Detect which cell encompasses the target text, then output its [x, y] center coordinate. 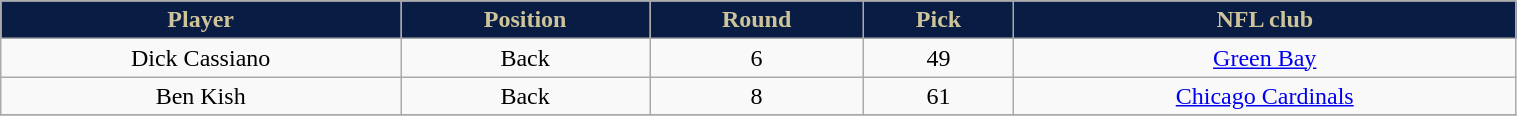
Dick Cassiano [201, 58]
49 [939, 58]
Ben Kish [201, 96]
Pick [939, 20]
Round [757, 20]
Green Bay [1264, 58]
NFL club [1264, 20]
Position [524, 20]
6 [757, 58]
8 [757, 96]
61 [939, 96]
Chicago Cardinals [1264, 96]
Player [201, 20]
